Output the (x, y) coordinate of the center of the cell containing the given text.  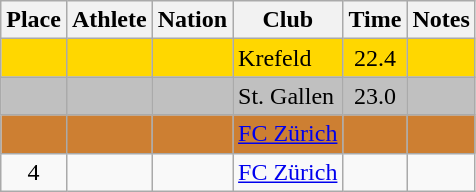
Notes (441, 20)
23.0 (375, 96)
Club (288, 20)
Nation (192, 20)
22.4 (375, 58)
Athlete (109, 20)
4 (34, 172)
Place (34, 20)
Time (375, 20)
St. Gallen (288, 96)
Krefeld (288, 58)
